Extract the [x, y] coordinate from the center of the cell holding the provided text.  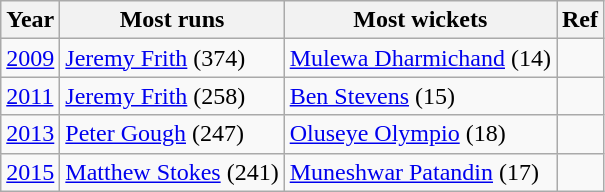
Mulewa Dharmichand (14) [420, 58]
Jeremy Frith (374) [172, 58]
2013 [30, 134]
2015 [30, 172]
Most wickets [420, 20]
Most runs [172, 20]
Oluseye Olympio (18) [420, 134]
Peter Gough (247) [172, 134]
Year [30, 20]
Muneshwar Patandin (17) [420, 172]
2011 [30, 96]
2009 [30, 58]
Matthew Stokes (241) [172, 172]
Ben Stevens (15) [420, 96]
Ref [580, 20]
Jeremy Frith (258) [172, 96]
